Provide the [X, Y] coordinate of the cell's center where the given text is located.  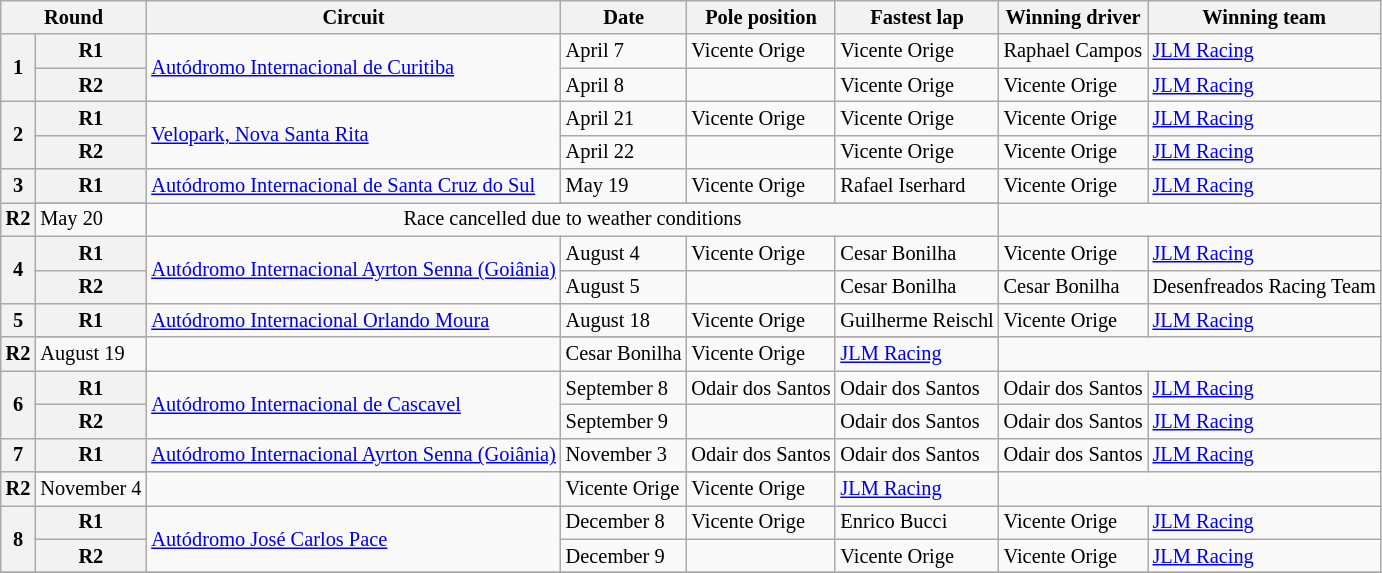
4 [18, 270]
3 [18, 186]
Raphael Campos [1074, 51]
6 [18, 404]
1 [18, 68]
2 [18, 134]
April 21 [624, 118]
Winning team [1264, 17]
Autódromo Internacional Orlando Moura [353, 320]
April 7 [624, 51]
Guilherme Reischl [916, 320]
Autódromo Internacional de Curitiba [353, 68]
September 8 [624, 388]
7 [18, 455]
Pole position [760, 17]
Winning driver [1074, 17]
August 18 [624, 320]
Desenfreados Racing Team [1264, 287]
Round [74, 17]
Rafael Iserhard [916, 186]
Race cancelled due to weather conditions [572, 219]
Enrico Bucci [916, 522]
Autódromo Internacional de Cascavel [353, 404]
December 8 [624, 522]
August 19 [90, 354]
May 19 [624, 186]
Circuit [353, 17]
September 9 [624, 421]
August 4 [624, 253]
April 22 [624, 152]
Autódromo José Carlos Pace [353, 538]
November 3 [624, 455]
Velopark, Nova Santa Rita [353, 134]
November 4 [90, 489]
Fastest lap [916, 17]
April 8 [624, 85]
December 9 [624, 556]
August 5 [624, 287]
May 20 [90, 219]
Date [624, 17]
8 [18, 538]
5 [18, 320]
Autódromo Internacional de Santa Cruz do Sul [353, 186]
